Output the (X, Y) coordinate of the center of the cell containing the given text.  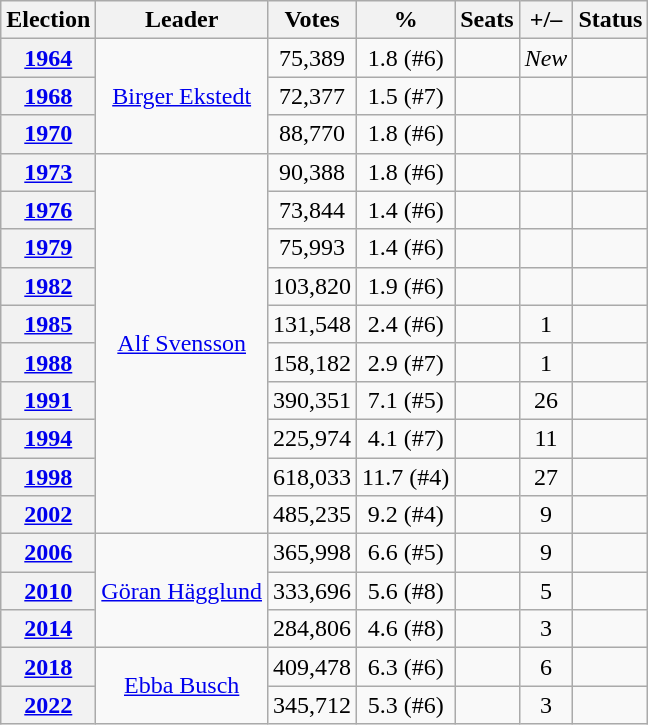
11.7 (#4) (406, 477)
6.3 (#6) (406, 667)
333,696 (312, 591)
+/– (546, 20)
Göran Hägglund (182, 591)
2.9 (#7) (406, 362)
Birger Ekstedt (182, 96)
5.3 (#6) (406, 705)
Ebba Busch (182, 686)
618,033 (312, 477)
Election (48, 20)
Status (610, 20)
365,998 (312, 553)
5 (546, 591)
% (406, 20)
72,377 (312, 96)
4.6 (#8) (406, 629)
2014 (48, 629)
1998 (48, 477)
1970 (48, 134)
11 (546, 438)
345,712 (312, 705)
1991 (48, 400)
1982 (48, 286)
73,844 (312, 210)
409,478 (312, 667)
New (546, 58)
90,388 (312, 172)
1968 (48, 96)
4.1 (#7) (406, 438)
Votes (312, 20)
1994 (48, 438)
6 (546, 667)
2022 (48, 705)
1988 (48, 362)
1973 (48, 172)
1979 (48, 248)
390,351 (312, 400)
1.9 (#6) (406, 286)
485,235 (312, 515)
103,820 (312, 286)
Leader (182, 20)
2018 (48, 667)
88,770 (312, 134)
2.4 (#6) (406, 324)
Alf Svensson (182, 344)
5.6 (#8) (406, 591)
6.6 (#5) (406, 553)
1985 (48, 324)
Seats (487, 20)
131,548 (312, 324)
75,389 (312, 58)
284,806 (312, 629)
2010 (48, 591)
7.1 (#5) (406, 400)
1976 (48, 210)
1964 (48, 58)
2006 (48, 553)
1.5 (#7) (406, 96)
225,974 (312, 438)
27 (546, 477)
2002 (48, 515)
26 (546, 400)
158,182 (312, 362)
9.2 (#4) (406, 515)
75,993 (312, 248)
